Determine the [x, y] coordinate at the center of the cell enclosing the given text.  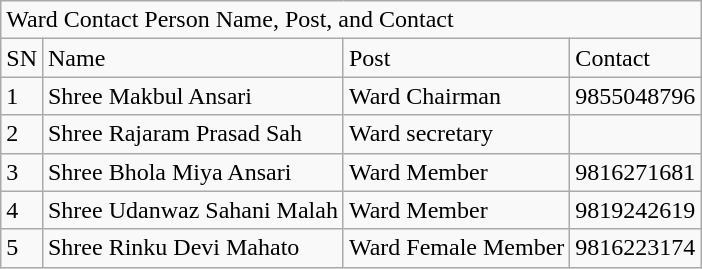
2 [22, 134]
Ward secretary [456, 134]
Post [456, 58]
Ward Female Member [456, 248]
5 [22, 248]
Ward Chairman [456, 96]
Shree Makbul Ansari [192, 96]
Shree Bhola Miya Ansari [192, 172]
Name [192, 58]
Shree Rinku Devi Mahato [192, 248]
9855048796 [636, 96]
9819242619 [636, 210]
Shree Rajaram Prasad Sah [192, 134]
9816223174 [636, 248]
4 [22, 210]
Shree Udanwaz Sahani Malah [192, 210]
Ward Contact Person Name, Post, and Contact [351, 20]
3 [22, 172]
SN [22, 58]
9816271681 [636, 172]
Contact [636, 58]
1 [22, 96]
